Extract the [X, Y] coordinate from the center of the cell holding the provided text.  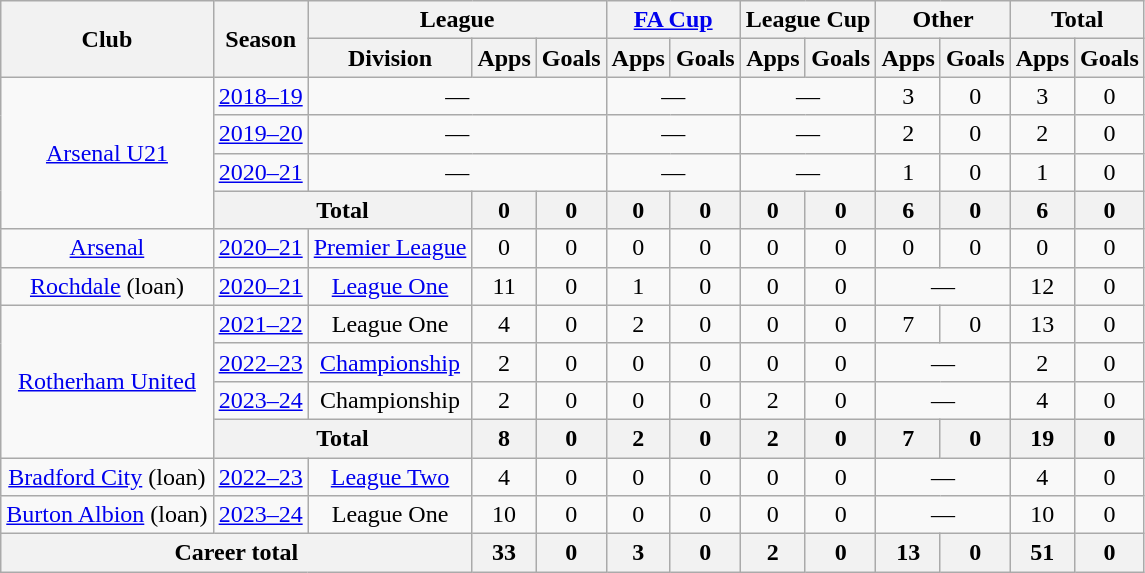
Bradford City (loan) [107, 477]
League Cup [808, 20]
Rotherham United [107, 381]
Arsenal U21 [107, 153]
2018–19 [260, 96]
2021–22 [260, 324]
Club [107, 39]
League [457, 20]
11 [504, 286]
12 [1042, 286]
2019–20 [260, 134]
8 [504, 438]
Career total [236, 553]
Division [390, 58]
League Two [390, 477]
Rochdale (loan) [107, 286]
Season [260, 39]
Premier League [390, 248]
33 [504, 553]
FA Cup [673, 20]
19 [1042, 438]
Burton Albion (loan) [107, 515]
Other [943, 20]
51 [1042, 553]
Arsenal [107, 248]
